Return the (X, Y) coordinate for the center point of the cell that contains the specified text.  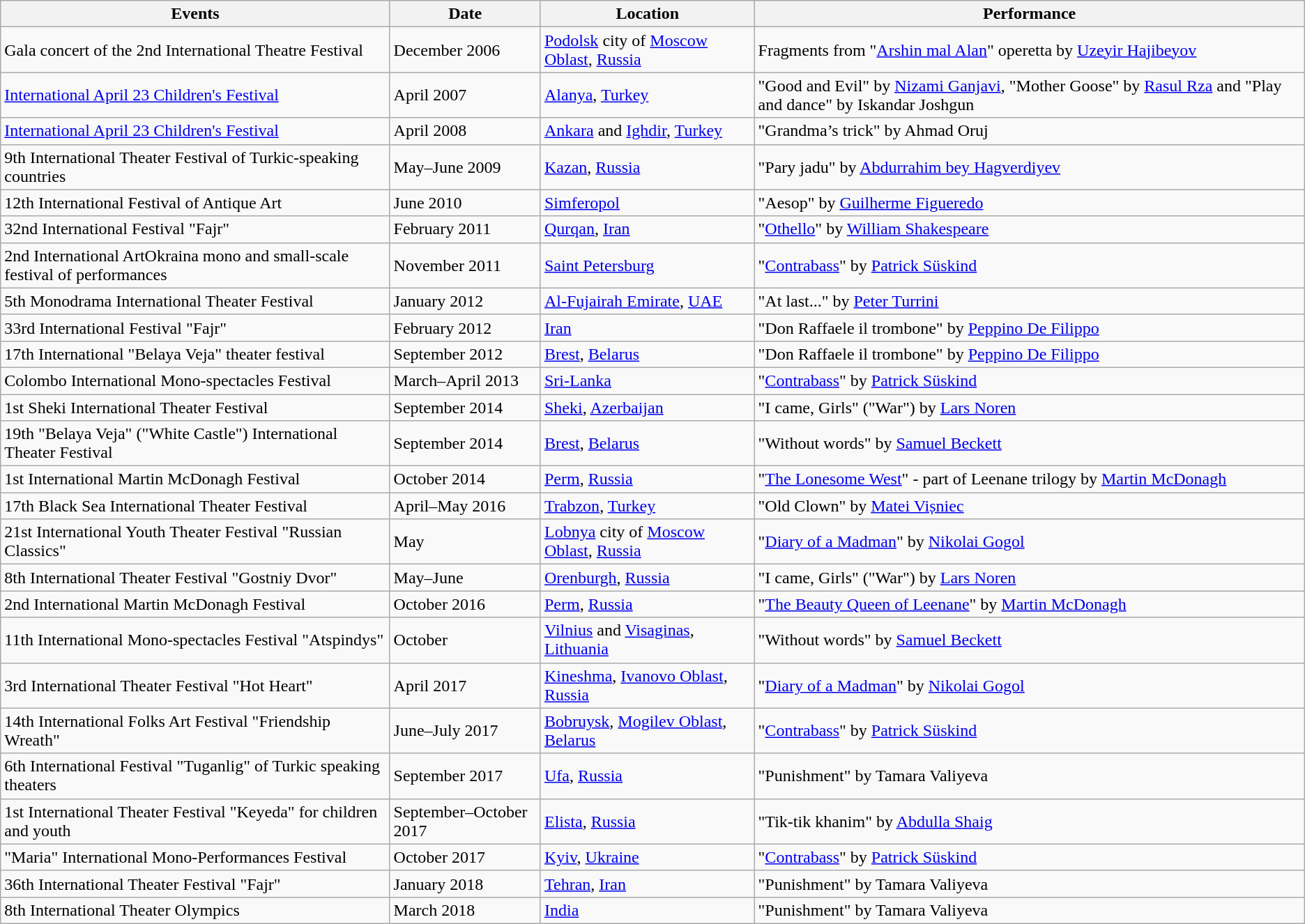
1st International Theater Festival "Keyeda" for children and youth (195, 821)
April–May 2016 (465, 506)
October 2016 (465, 604)
May–June (465, 578)
India (647, 910)
Performance (1029, 14)
"Tik-tik khanim" by Abdulla Shaig (1029, 821)
Bobruysk, Mogilev Oblast, Belarus (647, 730)
April 2008 (465, 131)
14th International Folks Art Festival "Friendship Wreath" (195, 730)
Gala concert of the 2nd International Theatre Festival (195, 50)
Events (195, 14)
September 2017 (465, 776)
Kineshma, Ivanovo Oblast, Russia (647, 686)
October 2017 (465, 857)
32nd International Festival "Fajr" (195, 229)
Date (465, 14)
September–October 2017 (465, 821)
36th International Theater Festival "Fajr" (195, 884)
April 2017 (465, 686)
Lobnya city of Moscow Oblast, Russia (647, 542)
2nd International ArtOkraina mono and small-scale festival of performances (195, 265)
"The Beauty Queen of Leenane" by Martin McDonagh (1029, 604)
2nd International Martin McDonagh Festival (195, 604)
Sri-Lanka (647, 380)
1st International Martin McDonagh Festival (195, 479)
"Grandma’s trick" by Ahmad Oruj (1029, 131)
September 2012 (465, 354)
Fragments from "Arshin mal Alan" operetta by Uzeyir Hajibeyov (1029, 50)
June–July 2017 (465, 730)
9th International Theater Festival of Turkic-speaking countries (195, 167)
"At last..." by Peter Turrini (1029, 301)
Location (647, 14)
Podolsk city of Moscow Oblast, Russia (647, 50)
Kyiv, Ukraine (647, 857)
6th International Festival "Tuganlig" of Turkic speaking theaters (195, 776)
Ankara and Ighdir, Turkey (647, 131)
17th Black Sea International Theater Festival (195, 506)
Alanya, Turkey (647, 95)
January 2018 (465, 884)
"The Lonesome West" - part of Leenane trilogy by Martin McDonagh (1029, 479)
"Othello" by William Shakespeare (1029, 229)
Al-Fujairah Emirate, UAE (647, 301)
"Maria" International Mono-Performances Festival (195, 857)
Trabzon, Turkey (647, 506)
8th International Theater Olympics (195, 910)
November 2011 (465, 265)
Orenburgh, Russia (647, 578)
3rd International Theater Festival "Hot Heart" (195, 686)
"Good and Evil" by Nizami Ganjavi, "Mother Goose" by Rasul Rza and "Play and dance" by Iskandar Joshgun (1029, 95)
October (465, 640)
12th International Festival of Antique Art (195, 203)
8th International Theater Festival "Gostniy Dvor" (195, 578)
Sheki, Azerbaijan (647, 408)
Vilnius and Visaginas, Lithuania (647, 640)
June 2010 (465, 203)
Qurqan, Iran (647, 229)
May–June 2009 (465, 167)
April 2007 (465, 95)
5th Monodrama International Theater Festival (195, 301)
December 2006 (465, 50)
Tehran, Iran (647, 884)
"Old Clown" by Matei Vișniec (1029, 506)
March 2018 (465, 910)
Ufa, Russia (647, 776)
Colombo International Mono-spectacles Festival (195, 380)
May (465, 542)
"Pary jadu" by Abdurrahim bey Hagverdiyev (1029, 167)
Saint Petersburg (647, 265)
11th International Mono-spectacles Festival "Atspindys" (195, 640)
October 2014 (465, 479)
Elista, Russia (647, 821)
March–April 2013 (465, 380)
February 2012 (465, 328)
21st International Youth Theater Festival "Russian Classics" (195, 542)
33rd International Festival "Fajr" (195, 328)
Kazan, Russia (647, 167)
1st Sheki International Theater Festival (195, 408)
January 2012 (465, 301)
Iran (647, 328)
Simferopol (647, 203)
17th International "Belaya Veja" theater festival (195, 354)
19th "Belaya Veja" ("White Castle") International Theater Festival (195, 443)
February 2011 (465, 229)
"Aesop" by Guilherme Figueredo (1029, 203)
